Pinpoint the cell where the given text exists, returning its (x, y) midpoint coordinate. 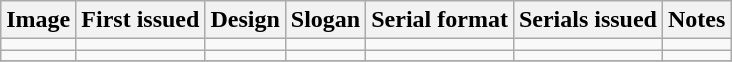
First issued (140, 20)
Serials issued (588, 20)
Notes (696, 20)
Image (38, 20)
Serial format (440, 20)
Slogan (325, 20)
Design (245, 20)
